Capture the cell that displays the provided text and extract its [x, y] central coordinate. 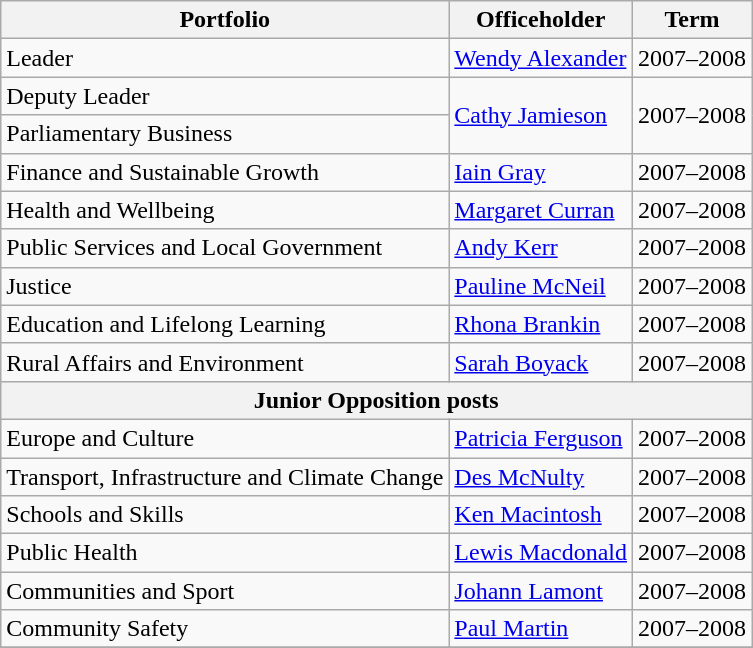
Lewis Macdonald [541, 553]
Paul Martin [541, 629]
Junior Opposition posts [376, 400]
Community Safety [225, 629]
Iain Gray [541, 172]
Schools and Skills [225, 515]
Portfolio [225, 20]
Cathy Jamieson [541, 115]
Education and Lifelong Learning [225, 324]
Pauline McNeil [541, 286]
Des McNulty [541, 477]
Margaret Curran [541, 210]
Term [692, 20]
Rural Affairs and Environment [225, 362]
Finance and Sustainable Growth [225, 172]
Johann Lamont [541, 591]
Europe and Culture [225, 438]
Sarah Boyack [541, 362]
Parliamentary Business [225, 134]
Public Health [225, 553]
Wendy Alexander [541, 58]
Justice [225, 286]
Public Services and Local Government [225, 248]
Health and Wellbeing [225, 210]
Officeholder [541, 20]
Patricia Ferguson [541, 438]
Transport, Infrastructure and Climate Change [225, 477]
Deputy Leader [225, 96]
Rhona Brankin [541, 324]
Ken Macintosh [541, 515]
Communities and Sport [225, 591]
Leader [225, 58]
Andy Kerr [541, 248]
